Capture the cell that displays the provided text and extract its [x, y] central coordinate. 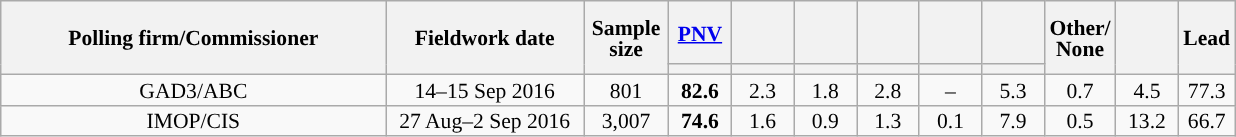
Sample size [626, 38]
0.9 [826, 120]
5.3 [1014, 90]
1.3 [888, 120]
IMOP/CIS [194, 120]
3,007 [626, 120]
74.6 [700, 120]
Other/None [1080, 38]
1.8 [826, 90]
27 Aug–2 Sep 2016 [485, 120]
Lead [1206, 38]
Polling firm/Commissioner [194, 38]
PNV [700, 32]
13.2 [1148, 120]
77.3 [1206, 90]
7.9 [1014, 120]
0.5 [1080, 120]
– [950, 90]
Fieldwork date [485, 38]
1.6 [762, 120]
0.7 [1080, 90]
82.6 [700, 90]
66.7 [1206, 120]
GAD3/ABC [194, 90]
14–15 Sep 2016 [485, 90]
2.3 [762, 90]
4.5 [1148, 90]
2.8 [888, 90]
801 [626, 90]
0.1 [950, 120]
